Capture the cell that displays the provided text and extract its [X, Y] central coordinate. 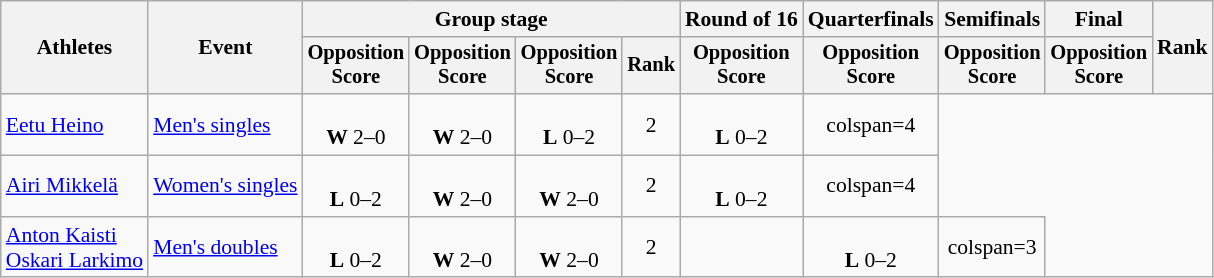
Final [1098, 19]
Group stage [492, 19]
Eetu Heino [74, 124]
Men's singles [225, 124]
Round of 16 [742, 19]
colspan=3 [992, 248]
Semifinals [992, 19]
Quarterfinals [871, 19]
Event [225, 48]
Men's doubles [225, 248]
Airi Mikkelä [74, 186]
Anton KaistiOskari Larkimo [74, 248]
Women's singles [225, 186]
Athletes [74, 48]
